Determine the (X, Y) coordinate at the center of the cell enclosing the given text.  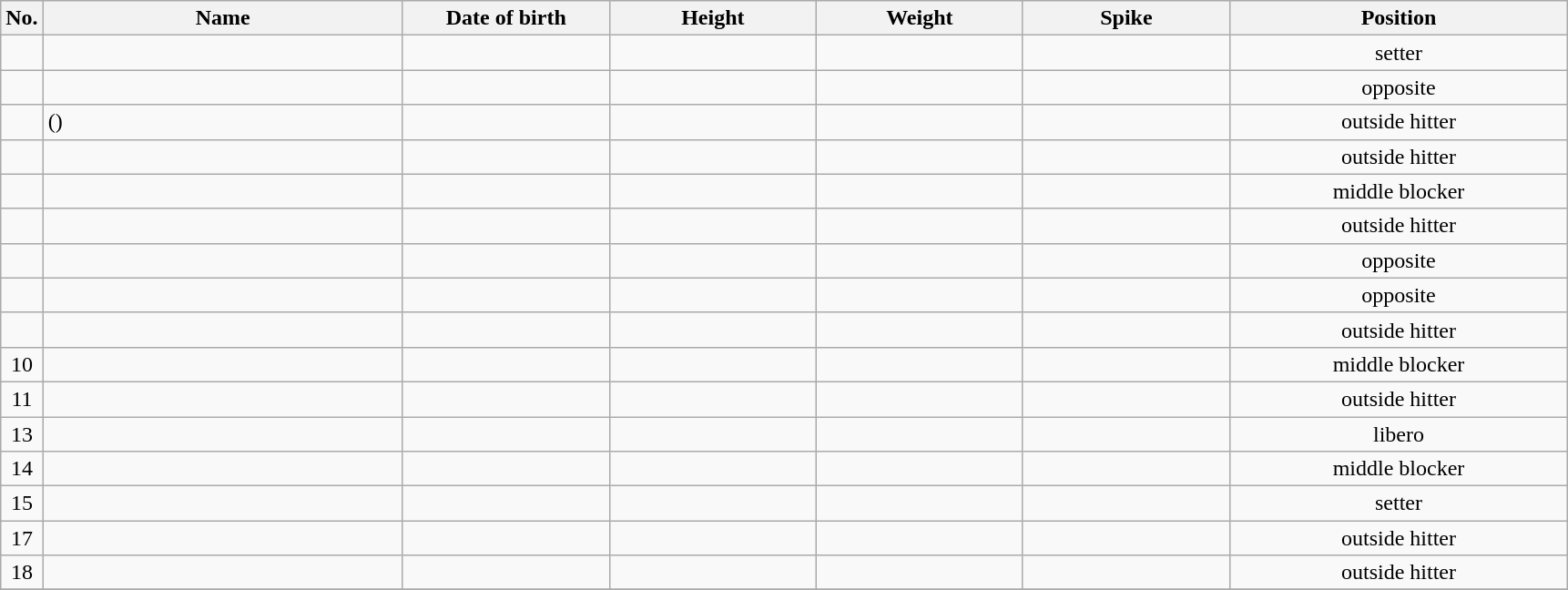
Date of birth (506, 18)
Position (1399, 18)
15 (22, 504)
Spike (1125, 18)
() (222, 122)
11 (22, 399)
No. (22, 18)
13 (22, 434)
Height (712, 18)
17 (22, 538)
14 (22, 469)
libero (1399, 434)
10 (22, 364)
Name (222, 18)
18 (22, 573)
Weight (920, 18)
